Return [X, Y] of the center of cell containing provided text 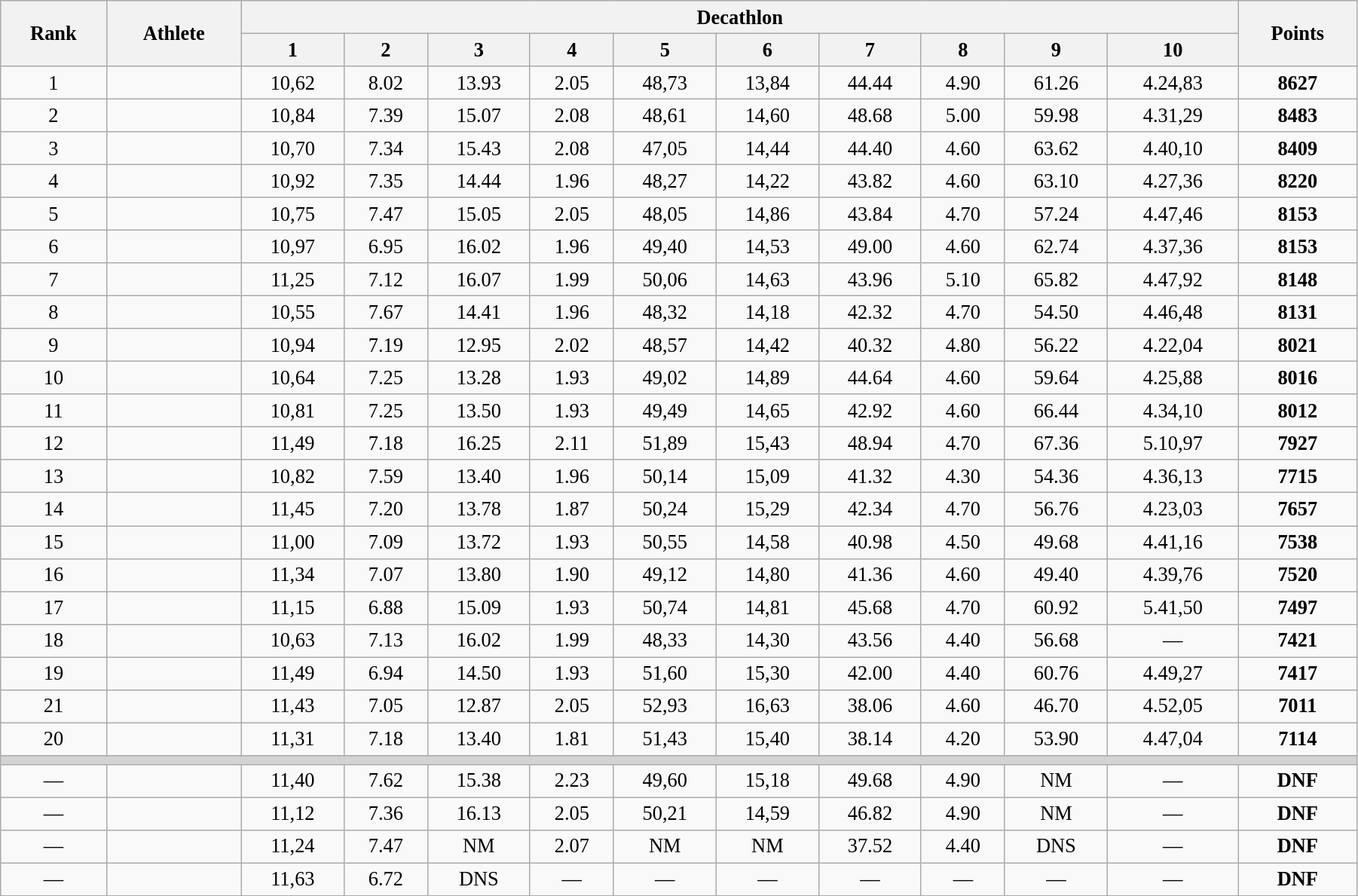
10,62 [292, 82]
12.87 [479, 706]
10,94 [292, 345]
14,59 [767, 814]
15,18 [767, 781]
7497 [1298, 607]
5.41,50 [1173, 607]
8409 [1298, 148]
21 [54, 706]
4.22,04 [1173, 345]
42.34 [870, 509]
4.80 [963, 345]
41.32 [870, 476]
4.47,46 [1173, 214]
6.95 [386, 246]
10,63 [292, 641]
8016 [1298, 378]
7.20 [386, 509]
6.94 [386, 673]
Points [1298, 33]
14,86 [767, 214]
63.62 [1056, 148]
49,40 [665, 246]
48.68 [870, 115]
6.88 [386, 607]
7011 [1298, 706]
44.64 [870, 378]
2.23 [571, 781]
51,43 [665, 739]
7417 [1298, 673]
11,40 [292, 781]
13.93 [479, 82]
56.68 [1056, 641]
14,22 [767, 181]
49.00 [870, 246]
14 [54, 509]
15 [54, 542]
12.95 [479, 345]
15.38 [479, 781]
38.06 [870, 706]
44.44 [870, 82]
10,75 [292, 214]
54.36 [1056, 476]
5.10,97 [1173, 443]
6.72 [386, 879]
14,63 [767, 280]
19 [54, 673]
8131 [1298, 312]
7.35 [386, 181]
15,43 [767, 443]
7.19 [386, 345]
57.24 [1056, 214]
11,34 [292, 575]
49,49 [665, 411]
8148 [1298, 280]
63.10 [1056, 181]
40.32 [870, 345]
7.59 [386, 476]
Rank [54, 33]
5.10 [963, 280]
7927 [1298, 443]
4.46,48 [1173, 312]
48,61 [665, 115]
8012 [1298, 411]
4.36,13 [1173, 476]
4.47,92 [1173, 280]
42.32 [870, 312]
7.36 [386, 814]
43.56 [870, 641]
8021 [1298, 345]
4.41,16 [1173, 542]
50,74 [665, 607]
13.80 [479, 575]
13 [54, 476]
5.00 [963, 115]
49,60 [665, 781]
18 [54, 641]
14.50 [479, 673]
48,05 [665, 214]
1.81 [571, 739]
7538 [1298, 542]
14,81 [767, 607]
15.07 [479, 115]
8627 [1298, 82]
51,89 [665, 443]
11,24 [292, 846]
42.00 [870, 673]
17 [54, 607]
14,44 [767, 148]
12 [54, 443]
2.07 [571, 846]
10,82 [292, 476]
14,60 [767, 115]
10,55 [292, 312]
13.50 [479, 411]
4.49,27 [1173, 673]
43.82 [870, 181]
14,42 [767, 345]
8220 [1298, 181]
11,12 [292, 814]
16 [54, 575]
7520 [1298, 575]
15.05 [479, 214]
48,57 [665, 345]
8.02 [386, 82]
49.40 [1056, 575]
46.82 [870, 814]
66.44 [1056, 411]
48,32 [665, 312]
7.62 [386, 781]
14,65 [767, 411]
4.47,04 [1173, 739]
4.25,88 [1173, 378]
16.07 [479, 280]
Decathlon [740, 17]
11,63 [292, 879]
50,21 [665, 814]
4.20 [963, 739]
45.68 [870, 607]
7.34 [386, 148]
2.02 [571, 345]
50,55 [665, 542]
15,40 [767, 739]
14,80 [767, 575]
54.50 [1056, 312]
60.76 [1056, 673]
56.22 [1056, 345]
7657 [1298, 509]
47,05 [665, 148]
16.25 [479, 443]
4.39,76 [1173, 575]
44.40 [870, 148]
60.92 [1056, 607]
43.84 [870, 214]
11,31 [292, 739]
61.26 [1056, 82]
1.90 [571, 575]
7.67 [386, 312]
15.09 [479, 607]
13.78 [479, 509]
7.09 [386, 542]
7.13 [386, 641]
4.34,10 [1173, 411]
14,53 [767, 246]
48.94 [870, 443]
10,70 [292, 148]
16.13 [479, 814]
7421 [1298, 641]
7.05 [386, 706]
59.98 [1056, 115]
20 [54, 739]
11 [54, 411]
7715 [1298, 476]
15,29 [767, 509]
7.12 [386, 280]
7.07 [386, 575]
14,30 [767, 641]
14,18 [767, 312]
15.43 [479, 148]
4.27,36 [1173, 181]
7.39 [386, 115]
16,63 [767, 706]
10,64 [292, 378]
15,30 [767, 673]
11,00 [292, 542]
49,12 [665, 575]
2.11 [571, 443]
42.92 [870, 411]
11,43 [292, 706]
4.23,03 [1173, 509]
65.82 [1056, 280]
14,58 [767, 542]
8483 [1298, 115]
50,06 [665, 280]
4.40,10 [1173, 148]
41.36 [870, 575]
38.14 [870, 739]
11,45 [292, 509]
4.50 [963, 542]
7114 [1298, 739]
13,84 [767, 82]
10,81 [292, 411]
10,97 [292, 246]
48,27 [665, 181]
4.31,29 [1173, 115]
10,84 [292, 115]
52,93 [665, 706]
14,89 [767, 378]
4.30 [963, 476]
13.28 [479, 378]
50,14 [665, 476]
50,24 [665, 509]
14.41 [479, 312]
49,02 [665, 378]
43.96 [870, 280]
51,60 [665, 673]
11,15 [292, 607]
11,25 [292, 280]
4.52,05 [1173, 706]
13.72 [479, 542]
56.76 [1056, 509]
46.70 [1056, 706]
10,92 [292, 181]
53.90 [1056, 739]
1.87 [571, 509]
59.64 [1056, 378]
37.52 [870, 846]
48,73 [665, 82]
40.98 [870, 542]
4.24,83 [1173, 82]
15,09 [767, 476]
14.44 [479, 181]
48,33 [665, 641]
67.36 [1056, 443]
Athlete [173, 33]
4.37,36 [1173, 246]
62.74 [1056, 246]
